Extract the (x, y) coordinate from the center of the cell holding the provided text.  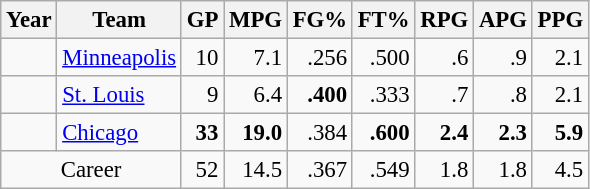
10 (202, 58)
FT% (384, 20)
.600 (384, 133)
4.5 (560, 170)
Chicago (119, 133)
.6 (444, 58)
.8 (504, 95)
14.5 (256, 170)
9 (202, 95)
19.0 (256, 133)
.384 (320, 133)
Team (119, 20)
FG% (320, 20)
Minneapolis (119, 58)
.9 (504, 58)
GP (202, 20)
RPG (444, 20)
.367 (320, 170)
St. Louis (119, 95)
.7 (444, 95)
.500 (384, 58)
Year (29, 20)
.256 (320, 58)
2.4 (444, 133)
7.1 (256, 58)
PPG (560, 20)
.333 (384, 95)
33 (202, 133)
5.9 (560, 133)
2.3 (504, 133)
MPG (256, 20)
APG (504, 20)
.400 (320, 95)
52 (202, 170)
6.4 (256, 95)
.549 (384, 170)
Career (92, 170)
